Extract the [X, Y] coordinate from the center of the cell holding the provided text.  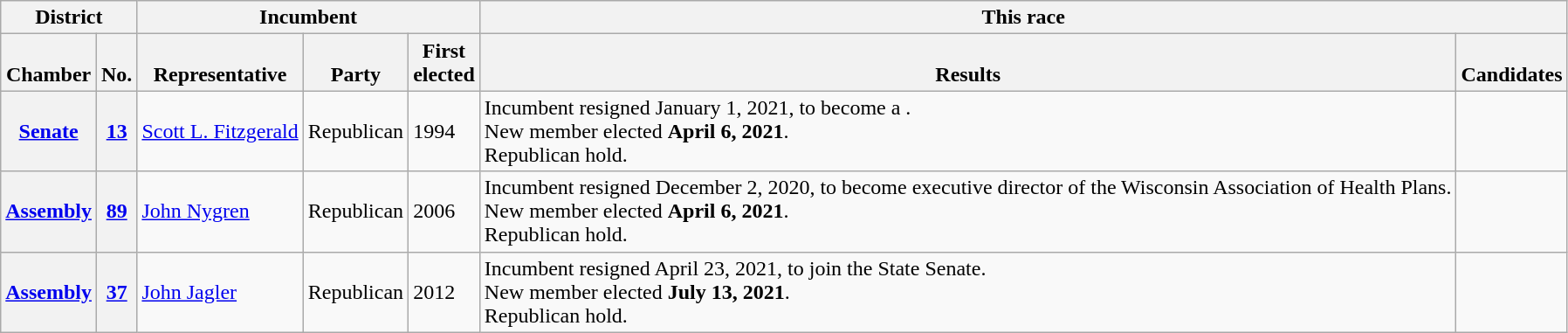
Scott L. Fitzgerald [220, 131]
2012 [444, 292]
Incumbent resigned April 23, 2021, to join the State Senate.New member elected July 13, 2021.Republican hold. [967, 292]
Senate [49, 131]
Party [355, 63]
Candidates [1512, 63]
Incumbent resigned January 1, 2021, to become a .New member elected April 6, 2021.Republican hold. [967, 131]
No. [116, 63]
District [69, 17]
This race [1023, 17]
Chamber [49, 63]
89 [116, 212]
Incumbent [308, 17]
John Jagler [220, 292]
Results [967, 63]
Firstelected [444, 63]
13 [116, 131]
John Nygren [220, 212]
37 [116, 292]
Representative [220, 63]
1994 [444, 131]
2006 [444, 212]
